Return the (x, y) coordinate for the center point of the cell that contains the specified text.  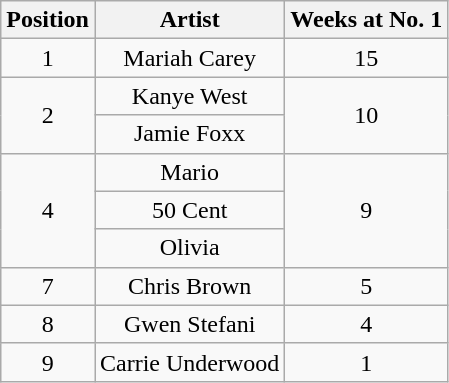
Chris Brown (189, 286)
8 (48, 324)
5 (366, 286)
Carrie Underwood (189, 362)
Artist (189, 20)
50 Cent (189, 210)
Weeks at No. 1 (366, 20)
15 (366, 58)
Jamie Foxx (189, 134)
7 (48, 286)
Gwen Stefani (189, 324)
Position (48, 20)
2 (48, 115)
Mariah Carey (189, 58)
Kanye West (189, 96)
Olivia (189, 248)
Mario (189, 172)
10 (366, 115)
